Provide the (x, y) coordinate of the cell's center where the given text is located.  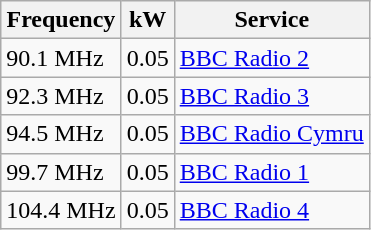
kW (148, 20)
92.3 MHz (61, 96)
104.4 MHz (61, 210)
BBC Radio Cymru (272, 134)
BBC Radio 3 (272, 96)
94.5 MHz (61, 134)
Frequency (61, 20)
BBC Radio 1 (272, 172)
99.7 MHz (61, 172)
Service (272, 20)
90.1 MHz (61, 58)
BBC Radio 4 (272, 210)
BBC Radio 2 (272, 58)
